Provide the [x, y] coordinate of the cell's center where the given text is located.  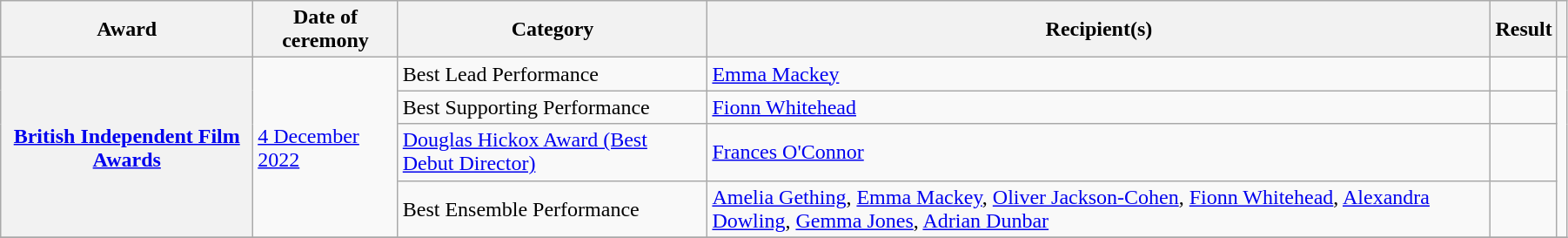
Fionn Whitehead [1099, 107]
Result [1524, 30]
Amelia Gething, Emma Mackey, Oliver Jackson-Cohen, Fionn Whitehead, Alexandra Dowling, Gemma Jones, Adrian Dunbar [1099, 209]
Frances O'Connor [1099, 152]
Best Ensemble Performance [553, 209]
Recipient(s) [1099, 30]
Date of ceremony [325, 30]
Best Lead Performance [553, 74]
Best Supporting Performance [553, 107]
Emma Mackey [1099, 74]
British Independent Film Awards [127, 147]
4 December 2022 [325, 147]
Douglas Hickox Award (Best Debut Director) [553, 152]
Category [553, 30]
Award [127, 30]
